Find where the given text appears and provide that cell's center as [X, Y] coordinate. 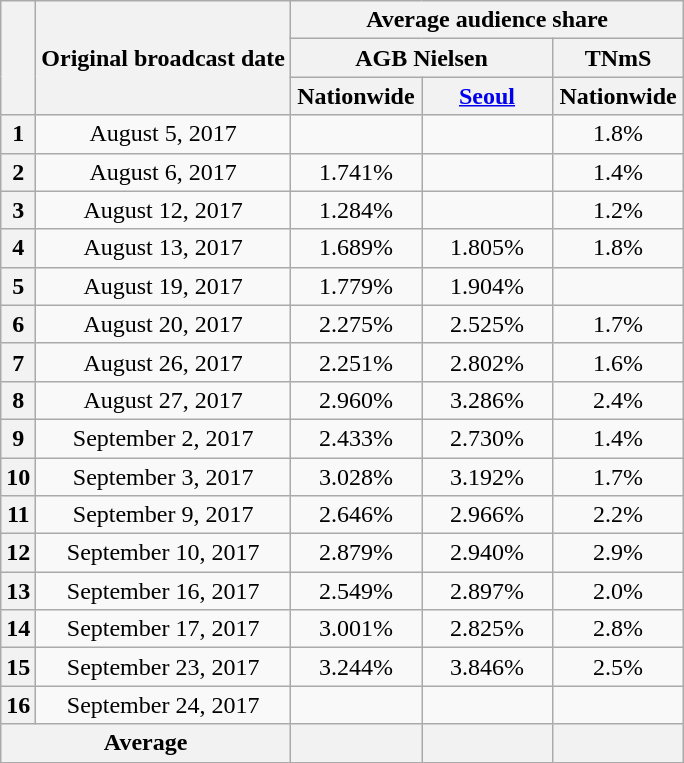
13 [18, 591]
3 [18, 210]
2.940% [488, 553]
2.966% [488, 515]
2.646% [356, 515]
September 2, 2017 [164, 438]
2.5% [618, 667]
11 [18, 515]
September 16, 2017 [164, 591]
September 24, 2017 [164, 705]
August 12, 2017 [164, 210]
2.549% [356, 591]
September 10, 2017 [164, 553]
10 [18, 477]
2.525% [488, 324]
2.275% [356, 324]
5 [18, 286]
7 [18, 362]
September 23, 2017 [164, 667]
14 [18, 629]
12 [18, 553]
1.6% [618, 362]
1.904% [488, 286]
Seoul [488, 96]
2.897% [488, 591]
1.805% [488, 248]
August 20, 2017 [164, 324]
August 6, 2017 [164, 172]
2.879% [356, 553]
3.192% [488, 477]
1.284% [356, 210]
August 27, 2017 [164, 400]
2 [18, 172]
8 [18, 400]
2.4% [618, 400]
3.846% [488, 667]
Average [146, 743]
TNmS [618, 58]
1.779% [356, 286]
6 [18, 324]
2.8% [618, 629]
2.251% [356, 362]
3.001% [356, 629]
Average audience share [486, 20]
1 [18, 134]
3.028% [356, 477]
2.433% [356, 438]
3.244% [356, 667]
Original broadcast date [164, 58]
4 [18, 248]
August 13, 2017 [164, 248]
1.689% [356, 248]
9 [18, 438]
3.286% [488, 400]
August 26, 2017 [164, 362]
1.2% [618, 210]
2.2% [618, 515]
September 3, 2017 [164, 477]
2.730% [488, 438]
2.0% [618, 591]
16 [18, 705]
2.9% [618, 553]
August 19, 2017 [164, 286]
September 9, 2017 [164, 515]
September 17, 2017 [164, 629]
1.741% [356, 172]
2.802% [488, 362]
15 [18, 667]
August 5, 2017 [164, 134]
2.960% [356, 400]
2.825% [488, 629]
AGB Nielsen [421, 58]
